Output the (X, Y) coordinate of the center of the cell containing the given text.  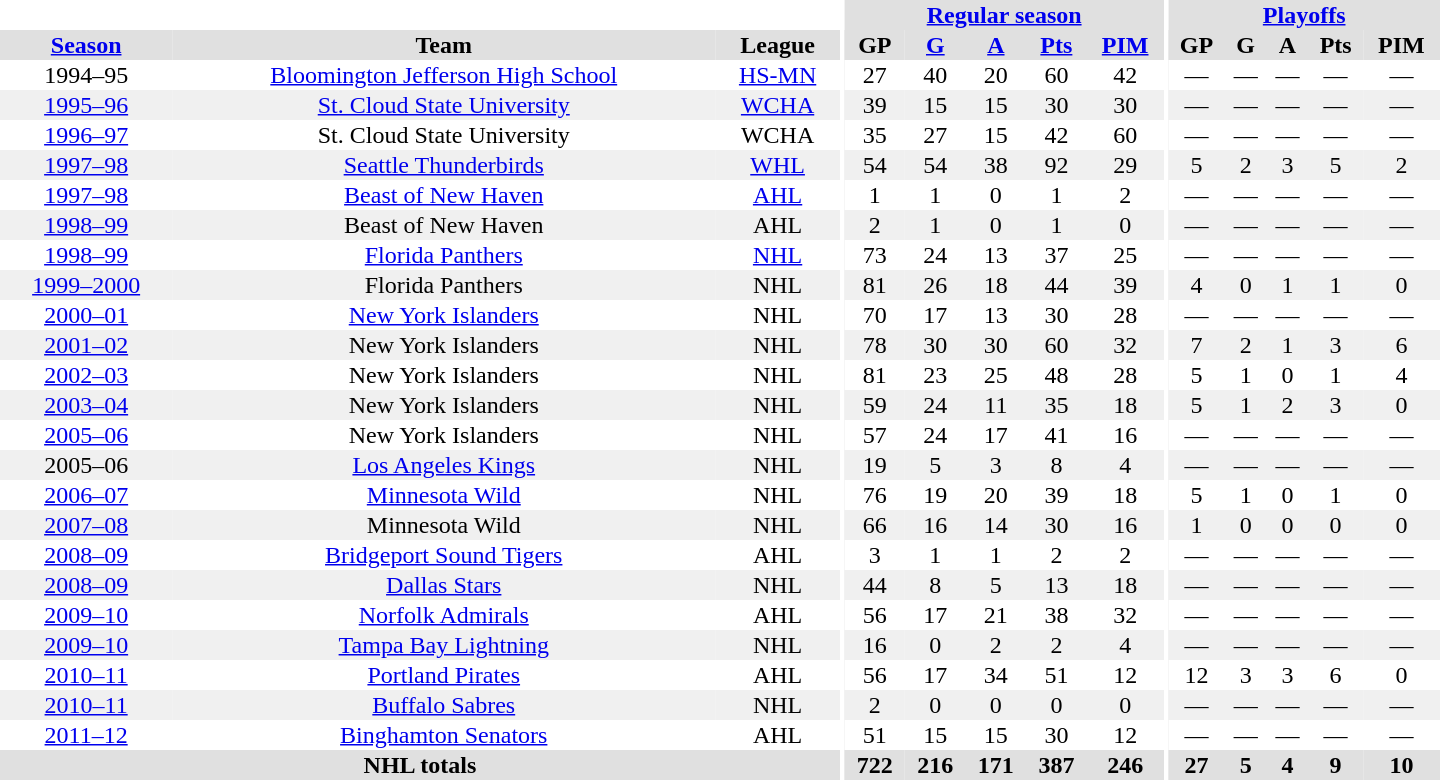
387 (1056, 765)
1999–2000 (86, 285)
Tampa Bay Lightning (444, 645)
Regular season (1004, 15)
216 (936, 765)
Bridgeport Sound Tigers (444, 555)
73 (876, 255)
23 (936, 375)
WHL (778, 165)
2002–03 (86, 375)
2011–12 (86, 735)
2007–08 (86, 525)
NHL totals (420, 765)
246 (1126, 765)
10 (1402, 765)
1995–96 (86, 105)
41 (1056, 435)
HS-MN (778, 75)
Buffalo Sabres (444, 705)
1994–95 (86, 75)
70 (876, 315)
722 (876, 765)
2000–01 (86, 315)
59 (876, 405)
2001–02 (86, 345)
11 (996, 405)
Bloomington Jefferson High School (444, 75)
Seattle Thunderbirds (444, 165)
Binghamton Senators (444, 735)
Dallas Stars (444, 585)
9 (1335, 765)
2003–04 (86, 405)
League (778, 45)
171 (996, 765)
2006–07 (86, 495)
7 (1196, 345)
Team (444, 45)
Norfolk Admirals (444, 615)
78 (876, 345)
Playoffs (1304, 15)
48 (1056, 375)
29 (1126, 165)
34 (996, 675)
Season (86, 45)
21 (996, 615)
92 (1056, 165)
Los Angeles Kings (444, 465)
57 (876, 435)
Portland Pirates (444, 675)
40 (936, 75)
14 (996, 525)
26 (936, 285)
37 (1056, 255)
76 (876, 495)
1996–97 (86, 135)
66 (876, 525)
